Search for the cell housing the specified text and yield its [x, y] center coordinate. 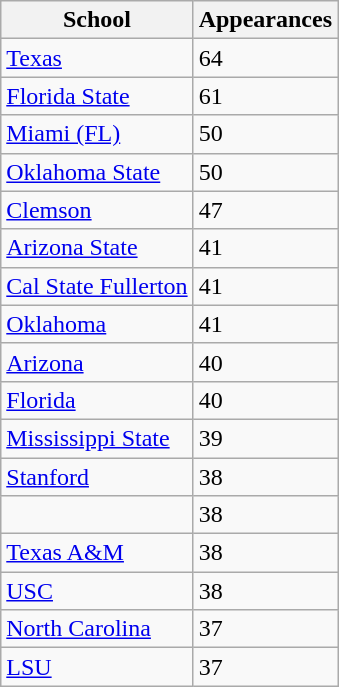
Arizona [97, 362]
39 [265, 438]
Miami (FL) [97, 134]
Arizona State [97, 248]
Florida [97, 400]
USC [97, 591]
Florida State [97, 96]
Clemson [97, 210]
Stanford [97, 477]
Texas A&M [97, 553]
61 [265, 96]
School [97, 20]
Oklahoma [97, 324]
Oklahoma State [97, 172]
Cal State Fullerton [97, 286]
Texas [97, 58]
47 [265, 210]
64 [265, 58]
Appearances [265, 20]
Mississippi State [97, 438]
North Carolina [97, 629]
LSU [97, 667]
